Determine the (x, y) coordinate at the center of the cell enclosing the given text.  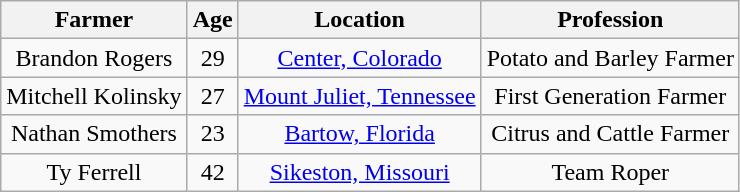
Sikeston, Missouri (360, 172)
Nathan Smothers (94, 134)
Team Roper (610, 172)
Citrus and Cattle Farmer (610, 134)
Ty Ferrell (94, 172)
27 (212, 96)
29 (212, 58)
Bartow, Florida (360, 134)
23 (212, 134)
Farmer (94, 20)
Mount Juliet, Tennessee (360, 96)
Brandon Rogers (94, 58)
Potato and Barley Farmer (610, 58)
Age (212, 20)
42 (212, 172)
Location (360, 20)
Center, Colorado (360, 58)
Mitchell Kolinsky (94, 96)
First Generation Farmer (610, 96)
Profession (610, 20)
